Output the [x, y] coordinate of the center of the cell containing the given text.  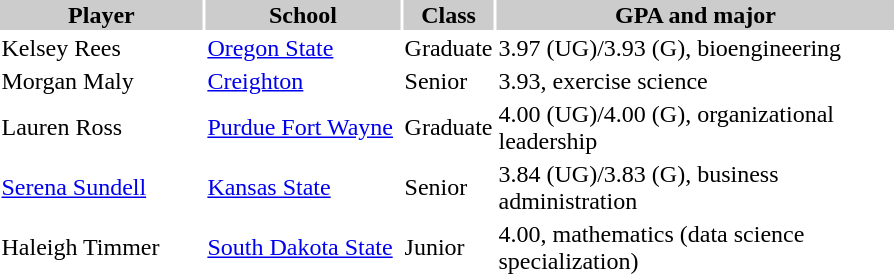
Class [448, 15]
Kelsey Rees [102, 48]
School [303, 15]
3.84 (UG)/3.83 (G), business administration [696, 188]
3.97 (UG)/3.93 (G), bioengineering [696, 48]
4.00 (UG)/4.00 (G), organizational leadership [696, 128]
Player [102, 15]
Creighton [303, 81]
Purdue Fort Wayne [303, 128]
3.93, exercise science [696, 81]
Lauren Ross [102, 128]
Morgan Maly [102, 81]
Serena Sundell [102, 188]
Kansas State [303, 188]
GPA and major [696, 15]
Oregon State [303, 48]
